Determine the [x, y] coordinate at the center of the cell enclosing the given text.  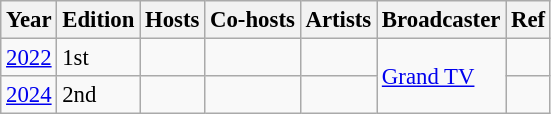
1st [98, 58]
2024 [29, 95]
Edition [98, 20]
2nd [98, 95]
Ref [528, 20]
Year [29, 20]
Hosts [172, 20]
Co-hosts [252, 20]
Grand TV [442, 76]
2022 [29, 58]
Artists [338, 20]
Broadcaster [442, 20]
